Return the (x, y) coordinate for the center point of the cell that contains the specified text.  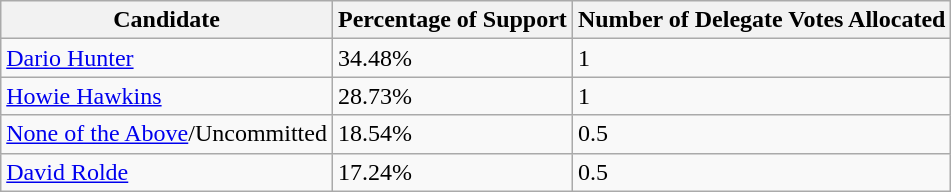
34.48% (452, 58)
Number of Delegate Votes Allocated (762, 20)
Dario Hunter (167, 58)
28.73% (452, 96)
David Rolde (167, 172)
Howie Hawkins (167, 96)
None of the Above/Uncommitted (167, 134)
Candidate (167, 20)
18.54% (452, 134)
17.24% (452, 172)
Percentage of Support (452, 20)
